Capture the cell that displays the provided text and extract its (x, y) central coordinate. 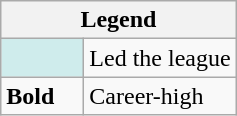
Led the league (160, 58)
Bold (42, 96)
Career-high (160, 96)
Legend (118, 20)
